Output the (X, Y) coordinate of the center of the cell containing the given text.  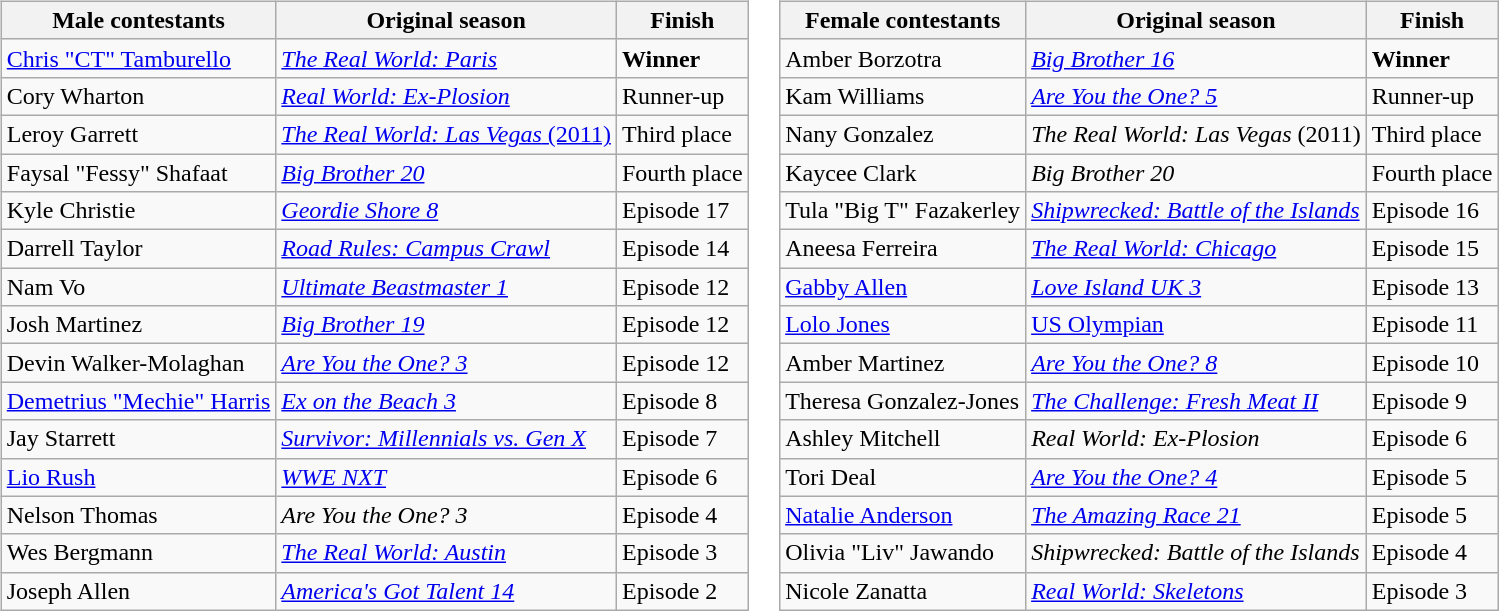
Kyle Christie (138, 211)
The Challenge: Fresh Meat II (1196, 401)
Amber Martinez (903, 363)
Ex on the Beach 3 (446, 401)
Tori Deal (903, 477)
WWE NXT (446, 477)
US Olympian (1196, 325)
Kaycee Clark (903, 173)
Big Brother 19 (446, 325)
Love Island UK 3 (1196, 287)
Jay Starrett (138, 439)
Episode 15 (1432, 249)
Lolo Jones (903, 325)
Olivia "Liv" Jawando (903, 553)
Episode 11 (1432, 325)
Episode 14 (682, 249)
Episode 2 (682, 591)
Ashley Mitchell (903, 439)
Devin Walker-Molaghan (138, 363)
Road Rules: Campus Crawl (446, 249)
Episode 13 (1432, 287)
Kam Williams (903, 96)
Episode 7 (682, 439)
Nelson Thomas (138, 515)
Lio Rush (138, 477)
Episode 16 (1432, 211)
Real World: Skeletons (1196, 591)
Wes Bergmann (138, 553)
The Real World: Chicago (1196, 249)
Male contestants (138, 20)
Natalie Anderson (903, 515)
Amber Borzotra (903, 58)
Nany Gonzalez (903, 134)
Are You the One? 5 (1196, 96)
The Real World: Austin (446, 553)
Survivor: Millennials vs. Gen X (446, 439)
Joseph Allen (138, 591)
Episode 8 (682, 401)
America's Got Talent 14 (446, 591)
Demetrius "Mechie" Harris (138, 401)
Faysal "Fessy" Shafaat (138, 173)
Are You the One? 4 (1196, 477)
Episode 9 (1432, 401)
Tula "Big T" Fazakerley (903, 211)
Ultimate Beastmaster 1 (446, 287)
Episode 10 (1432, 363)
Big Brother 16 (1196, 58)
Female contestants (903, 20)
Chris "CT" Tamburello (138, 58)
Aneesa Ferreira (903, 249)
Geordie Shore 8 (446, 211)
Episode 17 (682, 211)
Leroy Garrett (138, 134)
Nam Vo (138, 287)
Darrell Taylor (138, 249)
The Real World: Paris (446, 58)
Cory Wharton (138, 96)
Theresa Gonzalez-Jones (903, 401)
Nicole Zanatta (903, 591)
Are You the One? 8 (1196, 363)
Josh Martinez (138, 325)
The Amazing Race 21 (1196, 515)
Gabby Allen (903, 287)
